Output the [X, Y] coordinate of the center of the cell containing the given text.  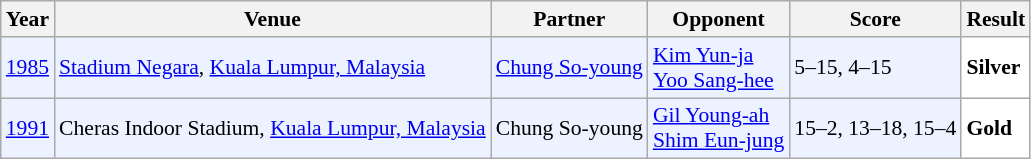
Kim Yun-ja Yoo Sang-hee [718, 68]
Opponent [718, 19]
Cheras Indoor Stadium, Kuala Lumpur, Malaysia [272, 128]
1985 [28, 68]
1991 [28, 128]
Stadium Negara, Kuala Lumpur, Malaysia [272, 68]
5–15, 4–15 [875, 68]
Gold [996, 128]
Venue [272, 19]
Silver [996, 68]
Year [28, 19]
Partner [570, 19]
Score [875, 19]
15–2, 13–18, 15–4 [875, 128]
Gil Young-ah Shim Eun-jung [718, 128]
Result [996, 19]
